Capture the cell that displays the provided text and extract its [X, Y] central coordinate. 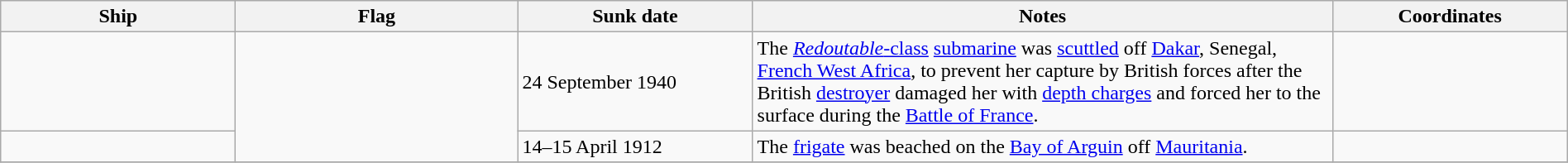
The frigate was beached on the Bay of Arguin off Mauritania. [1042, 146]
Coordinates [1450, 17]
Notes [1042, 17]
24 September 1940 [635, 81]
Sunk date [635, 17]
14–15 April 1912 [635, 146]
Ship [118, 17]
Flag [377, 17]
